Detect which cell encompasses the target text, then output its [x, y] center coordinate. 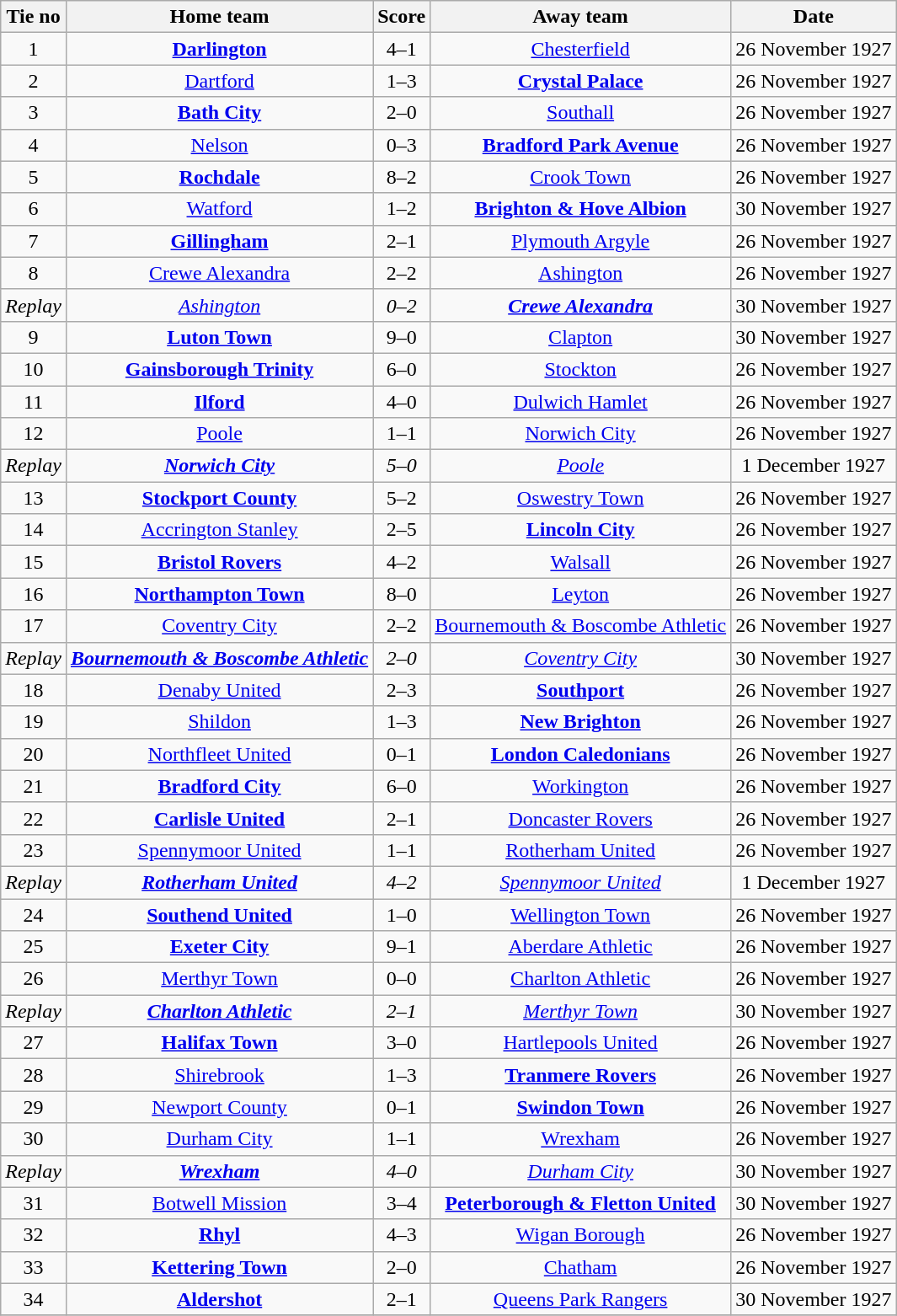
Score [402, 17]
6 [34, 209]
30 [34, 1139]
Darlington [219, 49]
0–0 [402, 979]
9–0 [402, 337]
Watford [219, 209]
2 [34, 81]
Aberdare Athletic [581, 947]
Nelson [219, 145]
Gainsborough Trinity [219, 369]
4–1 [402, 49]
Denaby United [219, 690]
18 [34, 690]
Leyton [581, 594]
Dulwich Hamlet [581, 402]
Crook Town [581, 177]
1 [34, 49]
31 [34, 1203]
24 [34, 914]
Aldershot [219, 1299]
Luton Town [219, 337]
Newport County [219, 1107]
Stockport County [219, 498]
Botwell Mission [219, 1203]
13 [34, 498]
Away team [581, 17]
8–0 [402, 594]
Oswestry Town [581, 498]
Swindon Town [581, 1107]
8 [34, 273]
Southend United [219, 914]
Carlisle United [219, 818]
32 [34, 1235]
Bristol Rovers [219, 562]
1–0 [402, 914]
17 [34, 626]
Bradford City [219, 786]
Chatham [581, 1267]
5–0 [402, 466]
5 [34, 177]
Ilford [219, 402]
12 [34, 434]
26 [34, 979]
15 [34, 562]
16 [34, 594]
8–2 [402, 177]
Brighton & Hove Albion [581, 209]
Wellington Town [581, 914]
3–0 [402, 1043]
Home team [219, 17]
3–4 [402, 1203]
33 [34, 1267]
2–5 [402, 530]
Northampton Town [219, 594]
Southport [581, 690]
25 [34, 947]
7 [34, 241]
Queens Park Rangers [581, 1299]
Plymouth Argyle [581, 241]
4–3 [402, 1235]
23 [34, 850]
22 [34, 818]
Hartlepools United [581, 1043]
28 [34, 1075]
27 [34, 1043]
London Caledonians [581, 754]
Accrington Stanley [219, 530]
19 [34, 722]
Exeter City [219, 947]
Gillingham [219, 241]
Lincoln City [581, 530]
Rochdale [219, 177]
Shildon [219, 722]
Date [814, 17]
11 [34, 402]
5–2 [402, 498]
Bath City [219, 113]
New Brighton [581, 722]
3 [34, 113]
29 [34, 1107]
Crystal Palace [581, 81]
Tie no [34, 17]
1–2 [402, 209]
Wigan Borough [581, 1235]
Dartford [219, 81]
0–3 [402, 145]
Bradford Park Avenue [581, 145]
10 [34, 369]
Northfleet United [219, 754]
Clapton [581, 337]
Stockton [581, 369]
Rhyl [219, 1235]
34 [34, 1299]
21 [34, 786]
Halifax Town [219, 1043]
4 [34, 145]
Shirebrook [219, 1075]
0–2 [402, 305]
9 [34, 337]
Walsall [581, 562]
Workington [581, 786]
Peterborough & Fletton United [581, 1203]
Doncaster Rovers [581, 818]
Chesterfield [581, 49]
Tranmere Rovers [581, 1075]
14 [34, 530]
2–3 [402, 690]
9–1 [402, 947]
20 [34, 754]
Kettering Town [219, 1267]
Southall [581, 113]
